Return [X, Y] of the center of cell containing provided text 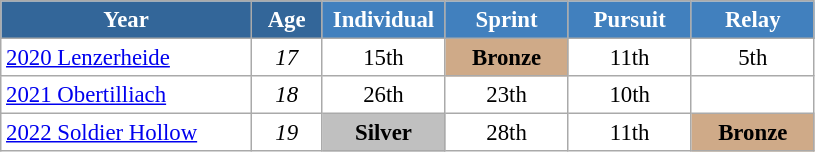
10th [630, 95]
28th [506, 133]
Pursuit [630, 20]
2022 Soldier Hollow [126, 133]
17 [286, 58]
2020 Lenzerheide [126, 58]
Sprint [506, 20]
Relay [752, 20]
Age [286, 20]
15th [384, 58]
19 [286, 133]
Year [126, 20]
23th [506, 95]
Silver [384, 133]
Individual [384, 20]
5th [752, 58]
18 [286, 95]
2021 Obertilliach [126, 95]
26th [384, 95]
